For the text-containing cell, return its midpoint in (x, y) coordinate format. 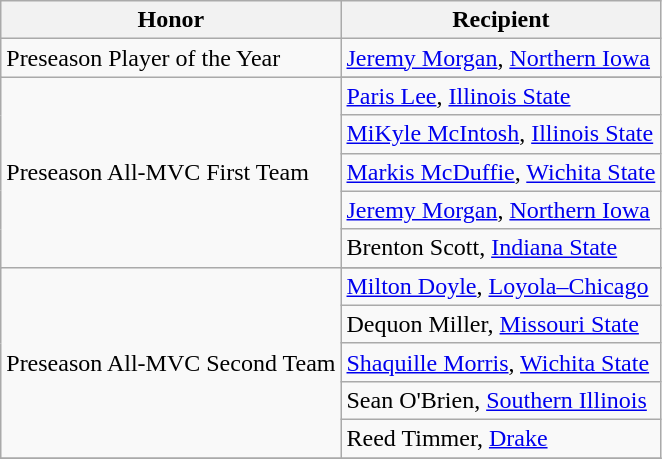
Milton Doyle, Loyola–Chicago (501, 286)
Preseason All-MVC First Team (171, 172)
Preseason Player of the Year (171, 58)
Shaquille Morris, Wichita State (501, 362)
Markis McDuffie, Wichita State (501, 172)
Dequon Miller, Missouri State (501, 324)
Reed Timmer, Drake (501, 438)
MiKyle McIntosh, Illinois State (501, 134)
Brenton Scott, Indiana State (501, 248)
Sean O'Brien, Southern Illinois (501, 400)
Honor (171, 20)
Recipient (501, 20)
Preseason All-MVC Second Team (171, 362)
Paris Lee, Illinois State (501, 96)
